Output the (x, y) coordinate of the center of the cell containing the given text.  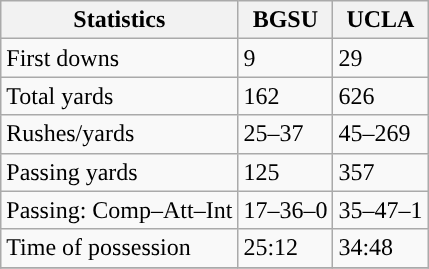
25–37 (286, 134)
45–269 (380, 134)
First downs (120, 58)
Statistics (120, 20)
357 (380, 172)
25:12 (286, 248)
125 (286, 172)
34:48 (380, 248)
UCLA (380, 20)
9 (286, 58)
29 (380, 58)
35–47–1 (380, 210)
Rushes/yards (120, 134)
Passing: Comp–Att–Int (120, 210)
626 (380, 96)
BGSU (286, 20)
17–36–0 (286, 210)
162 (286, 96)
Passing yards (120, 172)
Time of possession (120, 248)
Total yards (120, 96)
